Determine the (X, Y) coordinate at the center of the cell enclosing the given text.  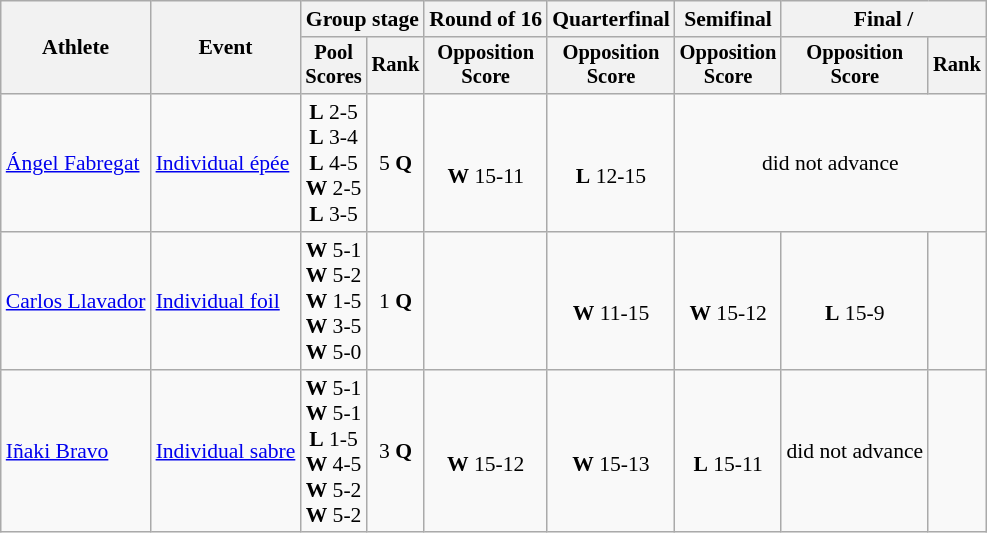
Iñaki Bravo (76, 452)
PoolScores (333, 66)
Carlos Llavador (76, 301)
Athlete (76, 48)
L 15-11 (728, 452)
W 5-1 W 5-2 W 1-5 W 3-5 W 5-0 (333, 301)
W 5-1 W 5-1 L 1-5 W 4-5 W 5-2 W 5-2 (333, 452)
Quarterfinal (611, 19)
Individual sabre (226, 452)
1 Q (396, 301)
Final / (883, 19)
L 2-5 L 3-4 L 4-5 W 2-5 L 3-5 (333, 163)
W 11-15 (611, 301)
Group stage (362, 19)
Round of 16 (486, 19)
5 Q (396, 163)
Event (226, 48)
Semifinal (728, 19)
L 12-15 (611, 163)
Ángel Fabregat (76, 163)
W 15-13 (611, 452)
3 Q (396, 452)
Individual foil (226, 301)
Individual épée (226, 163)
L 15-9 (854, 301)
W 15-11 (486, 163)
